Identify which cell holds the provided text, then report its [X, Y] central coordinate. 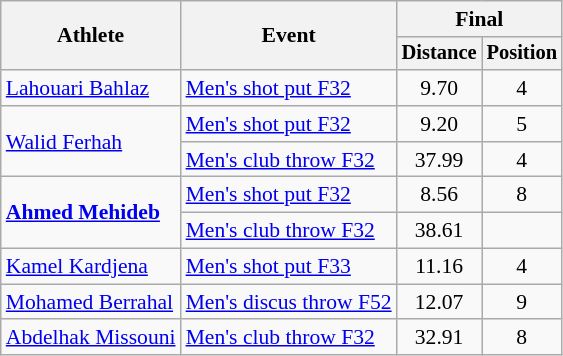
Distance [440, 54]
12.07 [440, 302]
9.70 [440, 88]
9.20 [440, 124]
Kamel Kardjena [91, 267]
Event [289, 36]
Ahmed Mehideb [91, 212]
5 [522, 124]
38.61 [440, 231]
32.91 [440, 338]
Abdelhak Missouni [91, 338]
Athlete [91, 36]
Final [480, 19]
Lahouari Bahlaz [91, 88]
11.16 [440, 267]
8.56 [440, 195]
Men's discus throw F52 [289, 302]
37.99 [440, 160]
Mohamed Berrahal [91, 302]
Walid Ferhah [91, 142]
Position [522, 54]
Men's shot put F33 [289, 267]
9 [522, 302]
